Find where the given text appears and provide that cell's center as [x, y] coordinate. 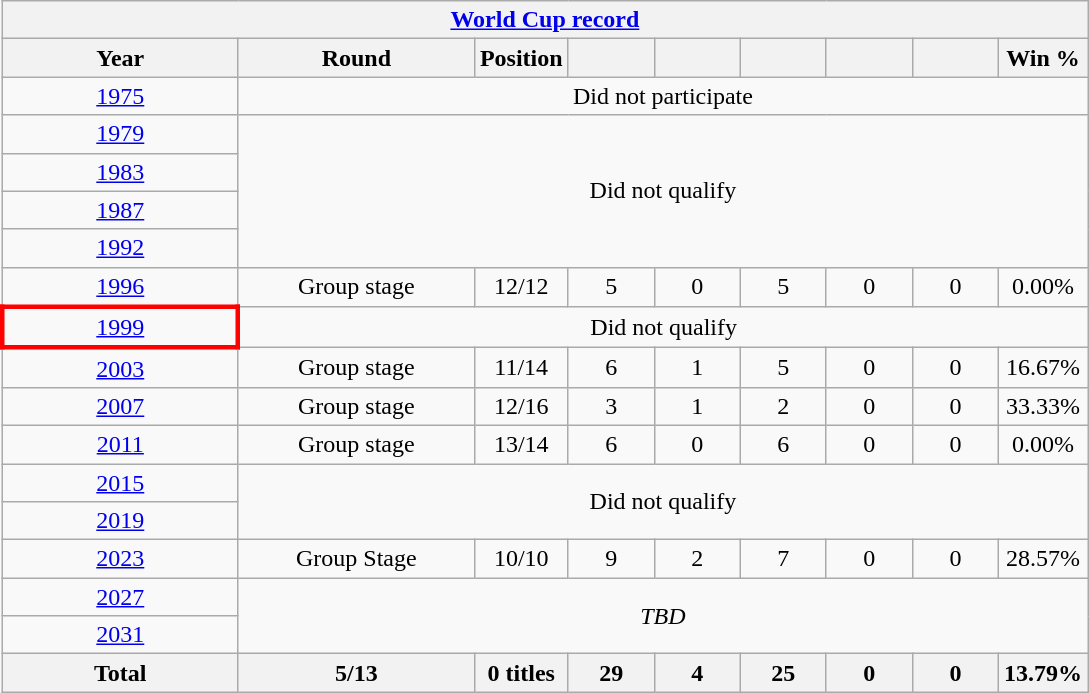
28.57% [1042, 559]
2015 [120, 483]
13.79% [1042, 673]
Year [120, 58]
11/14 [521, 368]
3 [611, 406]
1999 [120, 328]
0 titles [521, 673]
2023 [120, 559]
1992 [120, 248]
Group Stage [356, 559]
12/16 [521, 406]
12/12 [521, 287]
1983 [120, 172]
Total [120, 673]
2031 [120, 635]
29 [611, 673]
33.33% [1042, 406]
4 [697, 673]
2011 [120, 444]
25 [783, 673]
10/10 [521, 559]
16.67% [1042, 368]
1975 [120, 96]
2027 [120, 597]
2007 [120, 406]
Did not participate [662, 96]
13/14 [521, 444]
Win % [1042, 58]
World Cup record [544, 20]
7 [783, 559]
9 [611, 559]
Position [521, 58]
2019 [120, 521]
1987 [120, 210]
1996 [120, 287]
5/13 [356, 673]
Round [356, 58]
TBD [662, 616]
1979 [120, 134]
2003 [120, 368]
